From the cell containing the given text, extract its center point as [X, Y] coordinate. 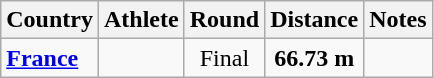
Distance [314, 20]
Notes [398, 20]
Country [50, 20]
France [50, 58]
Round [224, 20]
Final [224, 58]
Athlete [141, 20]
66.73 m [314, 58]
